From the cell containing the given text, extract its center point as [X, Y] coordinate. 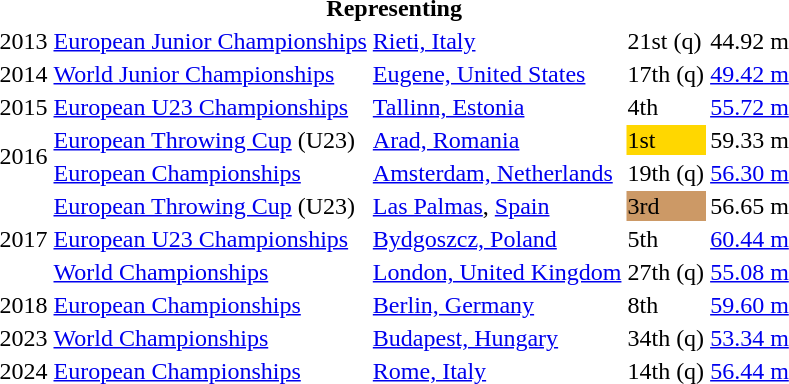
Amsterdam, Netherlands [497, 173]
Las Palmas, Spain [497, 206]
Budapest, Hungary [497, 338]
1st [666, 140]
Arad, Romania [497, 140]
4th [666, 107]
17th (q) [666, 74]
Bydgoszcz, Poland [497, 239]
21st (q) [666, 41]
19th (q) [666, 173]
27th (q) [666, 272]
Berlin, Germany [497, 305]
Eugene, United States [497, 74]
34th (q) [666, 338]
Tallinn, Estonia [497, 107]
3rd [666, 206]
Rieti, Italy [497, 41]
World Junior Championships [210, 74]
European Junior Championships [210, 41]
5th [666, 239]
8th [666, 305]
London, United Kingdom [497, 272]
